Find where the given text appears and provide that cell's center as [x, y] coordinate. 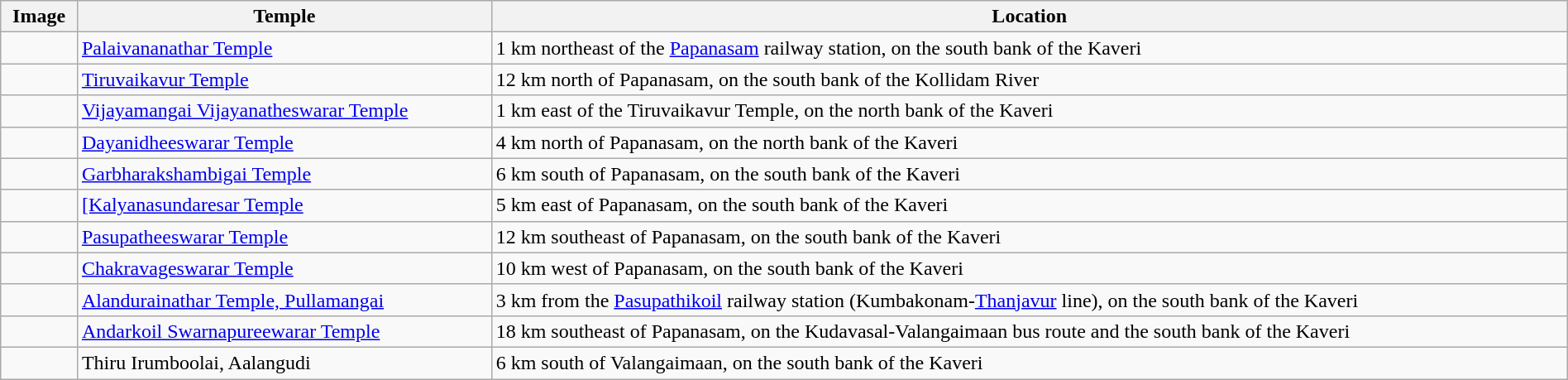
12 km southeast of Papanasam, on the south bank of the Kaveri [1029, 237]
12 km north of Papanasam, on the south bank of the Kollidam River [1029, 79]
10 km west of Papanasam, on the south bank of the Kaveri [1029, 268]
Chakravageswarar Temple [284, 268]
6 km south of Papanasam, on the south bank of the Kaveri [1029, 174]
18 km southeast of Papanasam, on the Kudavasal-Valangaimaan bus route and the south bank of the Kaveri [1029, 331]
1 km northeast of the Papanasam railway station, on the south bank of the Kaveri [1029, 48]
Pasupatheeswarar Temple [284, 237]
3 km from the Pasupathikoil railway station (Kumbakonam-Thanjavur line), on the south bank of the Kaveri [1029, 300]
Andarkoil Swarnapureewarar Temple [284, 331]
6 km south of Valangaimaan, on the south bank of the Kaveri [1029, 363]
[Kalyanasundaresar Temple [284, 205]
5 km east of Papanasam, on the south bank of the Kaveri [1029, 205]
Temple [284, 17]
Thiru Irumboolai, Aalangudi [284, 363]
Garbharakshambigai Temple [284, 174]
Alandurainathar Temple, Pullamangai [284, 300]
Vijayamangai Vijayanatheswarar Temple [284, 111]
Dayanidheeswarar Temple [284, 142]
4 km north of Papanasam, on the north bank of the Kaveri [1029, 142]
Palaivananathar Temple [284, 48]
Location [1029, 17]
Tiruvaikavur Temple [284, 79]
Image [40, 17]
1 km east of the Tiruvaikavur Temple, on the north bank of the Kaveri [1029, 111]
